Search for the cell housing the specified text and yield its [X, Y] center coordinate. 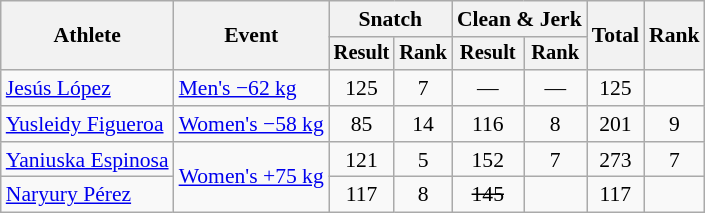
Women's −58 kg [252, 124]
Event [252, 36]
Yaniuska Espinosa [88, 160]
85 [362, 124]
116 [488, 124]
201 [616, 124]
14 [423, 124]
145 [488, 195]
Athlete [88, 36]
Men's −62 kg [252, 88]
Women's +75 kg [252, 178]
Yusleidy Figueroa [88, 124]
Naryury Pérez [88, 195]
Snatch [390, 19]
5 [423, 160]
152 [488, 160]
121 [362, 160]
273 [616, 160]
9 [674, 124]
Jesús López [88, 88]
Clean & Jerk [520, 19]
Total [616, 36]
